Output the [X, Y] coordinate of the center of the cell containing the given text.  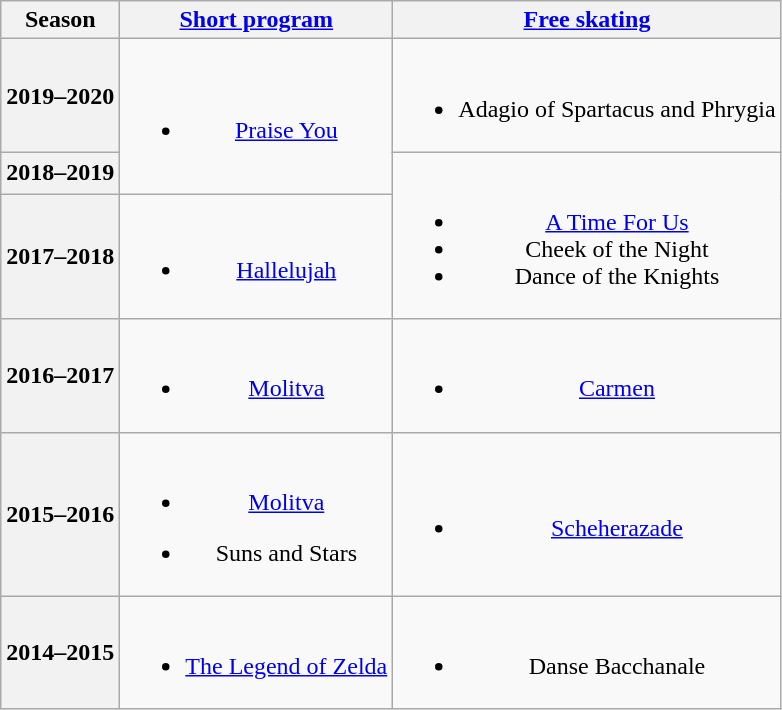
Season [60, 20]
Hallelujah [256, 256]
Scheherazade [587, 514]
2015–2016 [60, 514]
Molitva Suns and Stars [256, 514]
Short program [256, 20]
2016–2017 [60, 376]
Free skating [587, 20]
Adagio of Spartacus and Phrygia [587, 96]
A Time For Us Cheek of the Night Dance of the Knights [587, 236]
The Legend of Zelda [256, 652]
2014–2015 [60, 652]
Praise You [256, 116]
2017–2018 [60, 256]
2019–2020 [60, 96]
Molitva [256, 376]
Carmen [587, 376]
Danse Bacchanale [587, 652]
2018–2019 [60, 173]
